From the cell containing the given text, extract its center point as (X, Y) coordinate. 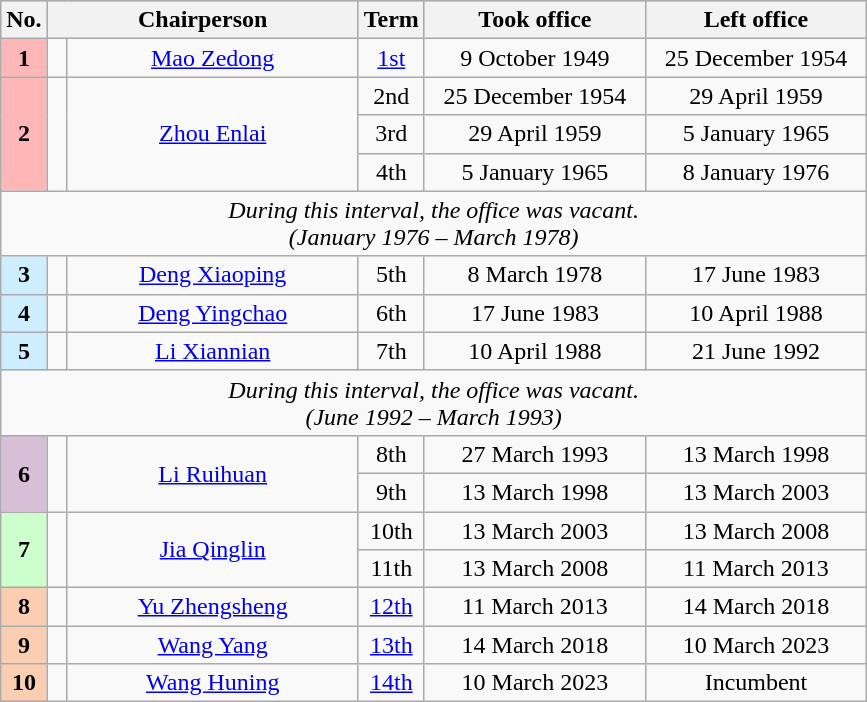
Chairperson (202, 20)
8 January 1976 (756, 172)
Term (391, 20)
Deng Yingchao (212, 313)
7 (24, 550)
8th (391, 454)
8 (24, 607)
5th (391, 275)
3rd (391, 134)
7th (391, 351)
6 (24, 473)
4 (24, 313)
Left office (756, 20)
4th (391, 172)
9th (391, 492)
During this interval, the office was vacant.(January 1976 – March 1978) (434, 224)
6th (391, 313)
12th (391, 607)
5 (24, 351)
10th (391, 531)
Wang Yang (212, 645)
9 (24, 645)
Li Ruihuan (212, 473)
Jia Qinglin (212, 550)
14th (391, 683)
Incumbent (756, 683)
10 (24, 683)
Yu Zhengsheng (212, 607)
9 October 1949 (534, 58)
Li Xiannian (212, 351)
27 March 1993 (534, 454)
During this interval, the office was vacant.(June 1992 – March 1993) (434, 402)
1 (24, 58)
Mao Zedong (212, 58)
2 (24, 134)
Wang Huning (212, 683)
11th (391, 569)
8 March 1978 (534, 275)
3 (24, 275)
13th (391, 645)
Deng Xiaoping (212, 275)
Took office (534, 20)
21 June 1992 (756, 351)
1st (391, 58)
No. (24, 20)
2nd (391, 96)
Zhou Enlai (212, 134)
